For the text-containing cell, return its midpoint in (X, Y) coordinate format. 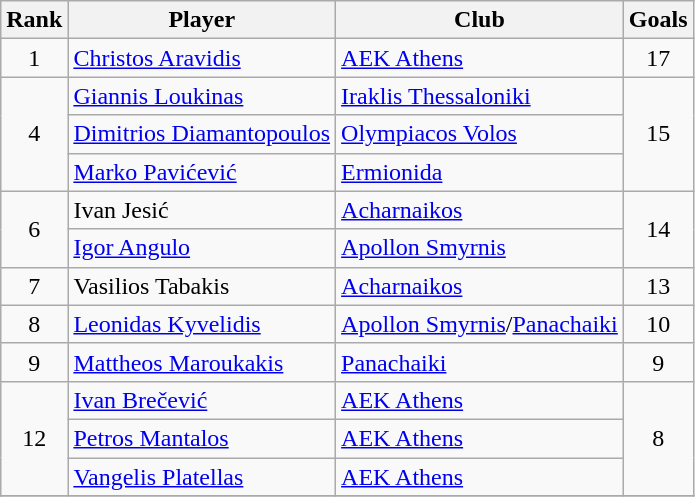
Iraklis Thessaloniki (480, 96)
Christos Aravidis (202, 58)
15 (658, 134)
Marko Pavićević (202, 172)
Leonidas Kyvelidis (202, 324)
10 (658, 324)
Vangelis Platellas (202, 477)
Apollon Smyrnis (480, 248)
14 (658, 229)
7 (34, 286)
Dimitrios Diamantopoulos (202, 134)
Panachaiki (480, 362)
17 (658, 58)
Goals (658, 20)
13 (658, 286)
Apollon Smyrnis/Panachaiki (480, 324)
4 (34, 134)
Ivan Jesić (202, 210)
Ermionida (480, 172)
1 (34, 58)
6 (34, 229)
Olympiacos Volos (480, 134)
Club (480, 20)
Player (202, 20)
Giannis Loukinas (202, 96)
12 (34, 438)
Igor Angulo (202, 248)
Petros Mantalos (202, 438)
Mattheos Maroukakis (202, 362)
Vasilios Tabakis (202, 286)
Rank (34, 20)
Ivan Brečević (202, 400)
